For the text-containing cell, return its midpoint in (X, Y) coordinate format. 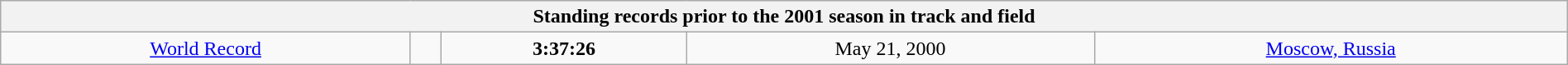
3:37:26 (564, 48)
May 21, 2000 (890, 48)
Standing records prior to the 2001 season in track and field (784, 17)
World Record (206, 48)
Moscow, Russia (1331, 48)
